Detect which cell encompasses the target text, then output its [X, Y] center coordinate. 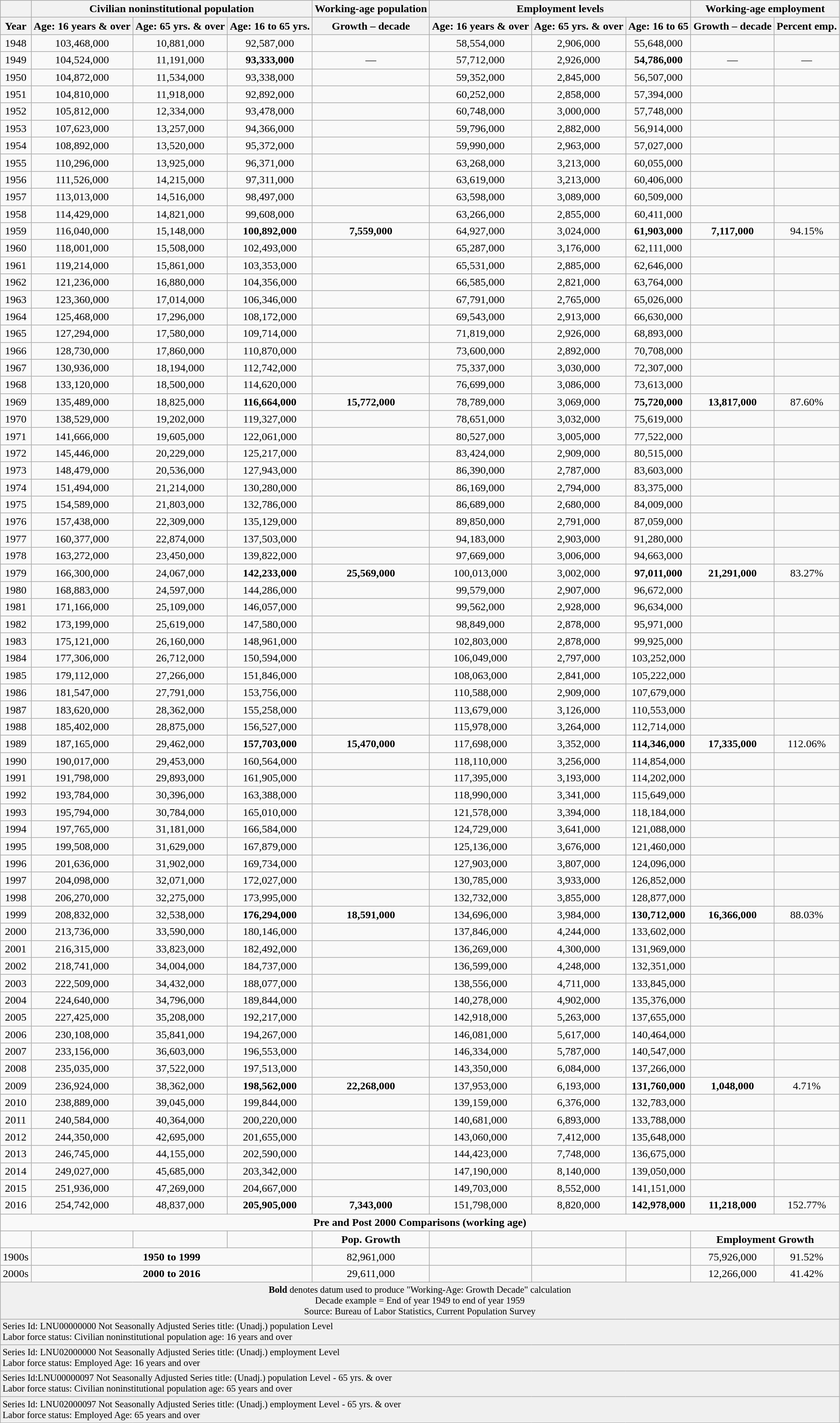
7,559,000 [371, 231]
1966 [16, 351]
23,450,000 [180, 556]
136,675,000 [658, 1154]
131,969,000 [658, 949]
106,346,000 [269, 300]
113,013,000 [82, 197]
1900s [16, 1256]
205,905,000 [269, 1205]
133,845,000 [658, 983]
1,048,000 [733, 1086]
2,928,000 [579, 607]
115,649,000 [658, 795]
160,564,000 [269, 761]
1978 [16, 556]
132,786,000 [269, 505]
154,589,000 [82, 505]
73,613,000 [658, 385]
2008 [16, 1069]
244,350,000 [82, 1137]
19,202,000 [180, 419]
87,059,000 [658, 522]
1980 [16, 590]
15,508,000 [180, 248]
11,534,000 [180, 77]
7,343,000 [371, 1205]
167,879,000 [269, 846]
27,791,000 [180, 692]
65,287,000 [480, 248]
187,165,000 [82, 744]
1967 [16, 368]
198,562,000 [269, 1086]
1989 [16, 744]
254,742,000 [82, 1205]
88.03% [806, 915]
98,849,000 [480, 624]
13,925,000 [180, 163]
194,267,000 [269, 1034]
2,821,000 [579, 282]
124,729,000 [480, 829]
11,218,000 [733, 1205]
113,679,000 [480, 709]
24,597,000 [180, 590]
21,803,000 [180, 505]
3,352,000 [579, 744]
16,366,000 [733, 915]
59,796,000 [480, 128]
2011 [16, 1120]
91,280,000 [658, 539]
2000s [16, 1273]
1972 [16, 453]
128,730,000 [82, 351]
100,892,000 [269, 231]
128,877,000 [658, 898]
1981 [16, 607]
76,699,000 [480, 385]
3,006,000 [579, 556]
1988 [16, 727]
1995 [16, 846]
89,850,000 [480, 522]
148,961,000 [269, 641]
173,199,000 [82, 624]
177,306,000 [82, 658]
2,885,000 [579, 265]
114,429,000 [82, 214]
108,892,000 [82, 145]
77,522,000 [658, 436]
31,181,000 [180, 829]
197,765,000 [82, 829]
224,640,000 [82, 1000]
3,086,000 [579, 385]
125,217,000 [269, 453]
38,362,000 [180, 1086]
17,335,000 [733, 744]
80,527,000 [480, 436]
199,844,000 [269, 1103]
4,902,000 [579, 1000]
236,924,000 [82, 1086]
118,990,000 [480, 795]
62,111,000 [658, 248]
59,352,000 [480, 77]
104,524,000 [82, 60]
114,854,000 [658, 761]
218,741,000 [82, 966]
33,590,000 [180, 932]
60,411,000 [658, 214]
63,619,000 [480, 180]
Employment levels [560, 9]
60,055,000 [658, 163]
3,005,000 [579, 436]
127,903,000 [480, 863]
3,807,000 [579, 863]
1986 [16, 692]
233,156,000 [82, 1052]
108,063,000 [480, 675]
97,669,000 [480, 556]
1973 [16, 470]
3,933,000 [579, 881]
2,680,000 [579, 505]
2,791,000 [579, 522]
11,191,000 [180, 60]
Civilian noninstitutional population [172, 9]
121,236,000 [82, 282]
140,681,000 [480, 1120]
2010 [16, 1103]
1957 [16, 197]
69,543,000 [480, 317]
37,522,000 [180, 1069]
5,787,000 [579, 1052]
Employment Growth [765, 1239]
130,712,000 [658, 915]
135,648,000 [658, 1137]
121,578,000 [480, 812]
139,159,000 [480, 1103]
96,672,000 [658, 590]
36,603,000 [180, 1052]
58,554,000 [480, 43]
8,552,000 [579, 1188]
139,050,000 [658, 1171]
30,396,000 [180, 795]
136,599,000 [480, 966]
39,045,000 [180, 1103]
1965 [16, 334]
104,356,000 [269, 282]
6,376,000 [579, 1103]
3,394,000 [579, 812]
133,120,000 [82, 385]
137,953,000 [480, 1086]
149,703,000 [480, 1188]
107,623,000 [82, 128]
29,462,000 [180, 744]
240,584,000 [82, 1120]
99,608,000 [269, 214]
Year [16, 26]
29,611,000 [371, 1273]
157,703,000 [269, 744]
1976 [16, 522]
1994 [16, 829]
21,291,000 [733, 573]
55,648,000 [658, 43]
1963 [16, 300]
48,837,000 [180, 1205]
4,248,000 [579, 966]
2,882,000 [579, 128]
33,823,000 [180, 949]
57,748,000 [658, 111]
15,861,000 [180, 265]
14,215,000 [180, 180]
60,252,000 [480, 94]
144,423,000 [480, 1154]
2,765,000 [579, 300]
182,492,000 [269, 949]
78,651,000 [480, 419]
3,069,000 [579, 402]
235,035,000 [82, 1069]
3,032,000 [579, 419]
197,513,000 [269, 1069]
62,646,000 [658, 265]
70,708,000 [658, 351]
151,846,000 [269, 675]
1959 [16, 231]
185,402,000 [82, 727]
2,787,000 [579, 470]
135,376,000 [658, 1000]
16,880,000 [180, 282]
112,742,000 [269, 368]
1999 [16, 915]
17,014,000 [180, 300]
118,001,000 [82, 248]
169,734,000 [269, 863]
126,852,000 [658, 881]
1990 [16, 761]
1950 to 1999 [172, 1256]
1952 [16, 111]
135,489,000 [82, 402]
7,117,000 [733, 231]
3,855,000 [579, 898]
156,527,000 [269, 727]
30,784,000 [180, 812]
1984 [16, 658]
22,309,000 [180, 522]
1950 [16, 77]
3,256,000 [579, 761]
1955 [16, 163]
1971 [16, 436]
28,875,000 [180, 727]
191,798,000 [82, 778]
108,172,000 [269, 317]
84,009,000 [658, 505]
137,503,000 [269, 539]
2,906,000 [579, 43]
60,509,000 [658, 197]
14,821,000 [180, 214]
63,598,000 [480, 197]
1977 [16, 539]
4,711,000 [579, 983]
188,077,000 [269, 983]
105,812,000 [82, 111]
Series Id: LNU02000000 Not Seasonally Adjusted Series title: (Unadj.) employment Level Labor force status: Employed Age: 16 years and over [420, 1358]
3,676,000 [579, 846]
54,786,000 [658, 60]
166,584,000 [269, 829]
24,067,000 [180, 573]
12,334,000 [180, 111]
95,372,000 [269, 145]
110,870,000 [269, 351]
26,160,000 [180, 641]
4,244,000 [579, 932]
133,602,000 [658, 932]
1993 [16, 812]
98,497,000 [269, 197]
1997 [16, 881]
204,098,000 [82, 881]
1960 [16, 248]
1951 [16, 94]
109,714,000 [269, 334]
4.71% [806, 1086]
94,663,000 [658, 556]
2006 [16, 1034]
2,845,000 [579, 77]
152.77% [806, 1205]
103,468,000 [82, 43]
163,388,000 [269, 795]
31,629,000 [180, 846]
201,655,000 [269, 1137]
139,822,000 [269, 556]
97,311,000 [269, 180]
100,013,000 [480, 573]
19,605,000 [180, 436]
57,394,000 [658, 94]
138,556,000 [480, 983]
148,479,000 [82, 470]
1956 [16, 180]
35,841,000 [180, 1034]
2014 [16, 1171]
181,547,000 [82, 692]
63,266,000 [480, 214]
59,990,000 [480, 145]
2,841,000 [579, 675]
204,667,000 [269, 1188]
138,529,000 [82, 419]
130,280,000 [269, 487]
3,030,000 [579, 368]
2,913,000 [579, 317]
1979 [16, 573]
60,748,000 [480, 111]
176,294,000 [269, 915]
71,819,000 [480, 334]
208,832,000 [82, 915]
190,017,000 [82, 761]
Working-age population [371, 9]
119,327,000 [269, 419]
125,136,000 [480, 846]
12,266,000 [733, 1273]
20,229,000 [180, 453]
131,760,000 [658, 1086]
57,027,000 [658, 145]
137,266,000 [658, 1069]
165,010,000 [269, 812]
99,579,000 [480, 590]
42,695,000 [180, 1137]
110,588,000 [480, 692]
17,860,000 [180, 351]
116,040,000 [82, 231]
124,096,000 [658, 863]
78,789,000 [480, 402]
68,893,000 [658, 334]
31,902,000 [180, 863]
2000 [16, 932]
2002 [16, 966]
96,371,000 [269, 163]
32,538,000 [180, 915]
111,526,000 [82, 180]
132,732,000 [480, 898]
1953 [16, 128]
8,140,000 [579, 1171]
1985 [16, 675]
166,300,000 [82, 573]
3,024,000 [579, 231]
1954 [16, 145]
29,453,000 [180, 761]
213,736,000 [82, 932]
83,375,000 [658, 487]
92,587,000 [269, 43]
189,844,000 [269, 1000]
116,664,000 [269, 402]
102,803,000 [480, 641]
3,641,000 [579, 829]
Working-age employment [765, 9]
142,978,000 [658, 1205]
132,351,000 [658, 966]
3,264,000 [579, 727]
115,978,000 [480, 727]
32,275,000 [180, 898]
143,060,000 [480, 1137]
122,061,000 [269, 436]
104,810,000 [82, 94]
105,222,000 [658, 675]
142,233,000 [269, 573]
104,872,000 [82, 77]
1968 [16, 385]
2016 [16, 1205]
7,748,000 [579, 1154]
184,737,000 [269, 966]
168,883,000 [82, 590]
127,294,000 [82, 334]
18,591,000 [371, 915]
96,634,000 [658, 607]
230,108,000 [82, 1034]
18,194,000 [180, 368]
135,129,000 [269, 522]
1992 [16, 795]
93,338,000 [269, 77]
110,296,000 [82, 163]
3,000,000 [579, 111]
140,278,000 [480, 1000]
200,220,000 [269, 1120]
172,027,000 [269, 881]
45,685,000 [180, 1171]
15,148,000 [180, 231]
1962 [16, 282]
119,214,000 [82, 265]
192,217,000 [269, 1017]
112.06% [806, 744]
106,049,000 [480, 658]
6,084,000 [579, 1069]
151,798,000 [480, 1205]
147,580,000 [269, 624]
Age: 16 to 65 [658, 26]
94,366,000 [269, 128]
1987 [16, 709]
114,346,000 [658, 744]
125,468,000 [82, 317]
199,508,000 [82, 846]
1996 [16, 863]
57,712,000 [480, 60]
114,202,000 [658, 778]
2005 [16, 1017]
20,536,000 [180, 470]
123,360,000 [82, 300]
140,547,000 [658, 1052]
157,438,000 [82, 522]
118,184,000 [658, 812]
151,494,000 [82, 487]
1991 [16, 778]
13,257,000 [180, 128]
28,362,000 [180, 709]
Age: 16 to 65 yrs. [269, 26]
180,146,000 [269, 932]
1948 [16, 43]
75,619,000 [658, 419]
11,918,000 [180, 94]
44,155,000 [180, 1154]
93,478,000 [269, 111]
173,995,000 [269, 898]
147,190,000 [480, 1171]
193,784,000 [82, 795]
2000 to 2016 [172, 1273]
75,926,000 [733, 1256]
202,590,000 [269, 1154]
142,918,000 [480, 1017]
140,464,000 [658, 1034]
2009 [16, 1086]
103,252,000 [658, 658]
40,364,000 [180, 1120]
2012 [16, 1137]
1958 [16, 214]
13,520,000 [180, 145]
160,377,000 [82, 539]
2004 [16, 1000]
203,342,000 [269, 1171]
1998 [16, 898]
64,927,000 [480, 231]
63,764,000 [658, 282]
94.15% [806, 231]
5,617,000 [579, 1034]
35,208,000 [180, 1017]
121,088,000 [658, 829]
75,337,000 [480, 368]
21,214,000 [180, 487]
91.52% [806, 1256]
99,562,000 [480, 607]
73,600,000 [480, 351]
2,892,000 [579, 351]
118,110,000 [480, 761]
249,027,000 [82, 1171]
163,272,000 [82, 556]
65,026,000 [658, 300]
1982 [16, 624]
97,011,000 [658, 573]
6,193,000 [579, 1086]
15,470,000 [371, 744]
10,881,000 [180, 43]
18,825,000 [180, 402]
227,425,000 [82, 1017]
1969 [16, 402]
86,390,000 [480, 470]
27,266,000 [180, 675]
86,689,000 [480, 505]
127,943,000 [269, 470]
144,286,000 [269, 590]
34,004,000 [180, 966]
1983 [16, 641]
102,493,000 [269, 248]
133,788,000 [658, 1120]
82,961,000 [371, 1256]
146,334,000 [480, 1052]
132,783,000 [658, 1103]
75,720,000 [658, 402]
145,446,000 [82, 453]
146,057,000 [269, 607]
238,889,000 [82, 1103]
67,791,000 [480, 300]
7,412,000 [579, 1137]
66,630,000 [658, 317]
222,509,000 [82, 983]
25,619,000 [180, 624]
117,395,000 [480, 778]
83,603,000 [658, 470]
150,594,000 [269, 658]
134,696,000 [480, 915]
25,109,000 [180, 607]
6,893,000 [579, 1120]
63,268,000 [480, 163]
32,071,000 [180, 881]
179,112,000 [82, 675]
Pop. Growth [371, 1239]
2015 [16, 1188]
196,553,000 [269, 1052]
1964 [16, 317]
161,905,000 [269, 778]
251,936,000 [82, 1188]
60,406,000 [658, 180]
206,270,000 [82, 898]
2003 [16, 983]
175,121,000 [82, 641]
155,258,000 [269, 709]
34,796,000 [180, 1000]
17,296,000 [180, 317]
86,169,000 [480, 487]
3,341,000 [579, 795]
22,268,000 [371, 1086]
2013 [16, 1154]
15,772,000 [371, 402]
3,002,000 [579, 573]
4,300,000 [579, 949]
216,315,000 [82, 949]
1949 [16, 60]
107,679,000 [658, 692]
72,307,000 [658, 368]
41.42% [806, 1273]
114,620,000 [269, 385]
110,553,000 [658, 709]
3,089,000 [579, 197]
2,855,000 [579, 214]
3,126,000 [579, 709]
93,333,000 [269, 60]
2007 [16, 1052]
183,620,000 [82, 709]
141,666,000 [82, 436]
26,712,000 [180, 658]
2,907,000 [579, 590]
3,984,000 [579, 915]
146,081,000 [480, 1034]
171,166,000 [82, 607]
87.60% [806, 402]
34,432,000 [180, 983]
2,903,000 [579, 539]
Percent emp. [806, 26]
25,569,000 [371, 573]
153,756,000 [269, 692]
201,636,000 [82, 863]
22,874,000 [180, 539]
130,785,000 [480, 881]
2,794,000 [579, 487]
92,892,000 [269, 94]
83,424,000 [480, 453]
5,263,000 [579, 1017]
117,698,000 [480, 744]
1974 [16, 487]
195,794,000 [82, 812]
61,903,000 [658, 231]
80,515,000 [658, 453]
99,925,000 [658, 641]
1975 [16, 505]
143,350,000 [480, 1069]
13,817,000 [733, 402]
2001 [16, 949]
17,580,000 [180, 334]
141,151,000 [658, 1188]
1961 [16, 265]
3,176,000 [579, 248]
47,269,000 [180, 1188]
95,971,000 [658, 624]
56,914,000 [658, 128]
1970 [16, 419]
65,531,000 [480, 265]
18,500,000 [180, 385]
246,745,000 [82, 1154]
Pre and Post 2000 Comparisons (working age) [420, 1222]
121,460,000 [658, 846]
66,585,000 [480, 282]
3,193,000 [579, 778]
83.27% [806, 573]
112,714,000 [658, 727]
103,353,000 [269, 265]
56,507,000 [658, 77]
2,797,000 [579, 658]
8,820,000 [579, 1205]
29,893,000 [180, 778]
136,269,000 [480, 949]
137,655,000 [658, 1017]
2,963,000 [579, 145]
14,516,000 [180, 197]
94,183,000 [480, 539]
2,858,000 [579, 94]
137,846,000 [480, 932]
130,936,000 [82, 368]
